From the cell containing the given text, extract its center point as (X, Y) coordinate. 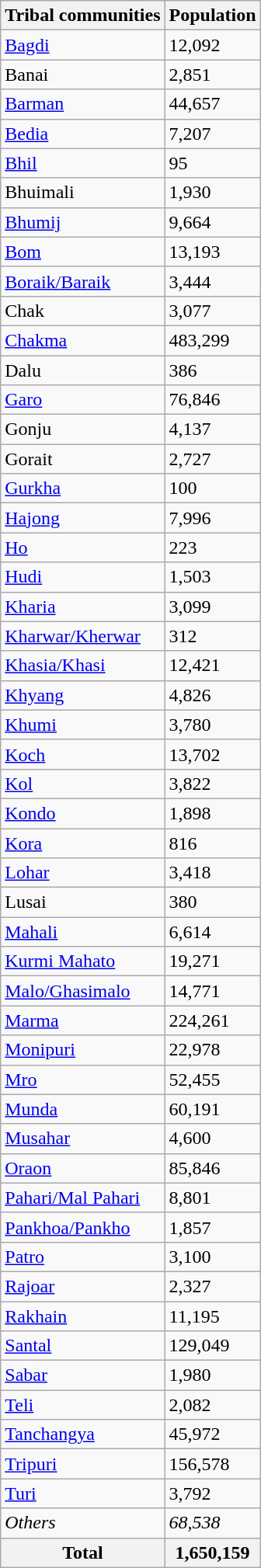
3,099 (213, 607)
Bagdi (82, 45)
Hajong (82, 518)
Gorait (82, 459)
Munda (82, 1109)
Chakma (82, 340)
312 (213, 636)
Mro (82, 1080)
Mahali (82, 932)
12,092 (213, 45)
44,657 (213, 104)
Musahar (82, 1139)
Kurmi Mahato (82, 961)
Bedia (82, 134)
Monipuri (82, 1050)
129,049 (213, 1346)
Boraik/Baraik (82, 281)
Pankhoa/Pankho (82, 1227)
224,261 (213, 1020)
Marma (82, 1020)
Kol (82, 784)
3,418 (213, 873)
3,077 (213, 311)
Kora (82, 843)
Sabar (82, 1375)
2,082 (213, 1405)
Pahari/Mal Pahari (82, 1198)
3,100 (213, 1257)
Garo (82, 400)
Bhumij (82, 222)
19,271 (213, 961)
Patro (82, 1257)
Banai (82, 75)
3,444 (213, 281)
156,578 (213, 1464)
Others (82, 1523)
Bhil (82, 163)
8,801 (213, 1198)
60,191 (213, 1109)
Hudi (82, 577)
3,792 (213, 1493)
Teli (82, 1405)
Khasia/Khasi (82, 666)
Ho (82, 548)
4,600 (213, 1139)
1,650,159 (213, 1552)
68,538 (213, 1523)
Barman (82, 104)
22,978 (213, 1050)
Dalu (82, 370)
Gonju (82, 429)
Santal (82, 1346)
45,972 (213, 1434)
1,898 (213, 813)
1,503 (213, 577)
Total (82, 1552)
Koch (82, 754)
3,780 (213, 725)
14,771 (213, 991)
13,193 (213, 252)
3,822 (213, 784)
Tanchangya (82, 1434)
Kondo (82, 813)
483,299 (213, 340)
816 (213, 843)
1,857 (213, 1227)
9,664 (213, 222)
Rakhain (82, 1316)
1,980 (213, 1375)
Bhuimali (82, 193)
6,614 (213, 932)
11,195 (213, 1316)
2,327 (213, 1286)
76,846 (213, 400)
223 (213, 548)
Turi (82, 1493)
52,455 (213, 1080)
Lusai (82, 902)
85,846 (213, 1168)
Bom (82, 252)
2,727 (213, 459)
7,207 (213, 134)
7,996 (213, 518)
12,421 (213, 666)
Khumi (82, 725)
13,702 (213, 754)
Rajoar (82, 1286)
2,851 (213, 75)
Population (213, 16)
380 (213, 902)
4,826 (213, 695)
Khyang (82, 695)
4,137 (213, 429)
100 (213, 488)
Lohar (82, 873)
Kharia (82, 607)
Chak (82, 311)
386 (213, 370)
Tribal communities (82, 16)
Oraon (82, 1168)
1,930 (213, 193)
Gurkha (82, 488)
Kharwar/Kherwar (82, 636)
Tripuri (82, 1464)
95 (213, 163)
Malo/Ghasimalo (82, 991)
